Output the (x, y) coordinate of the center of the cell containing the given text.  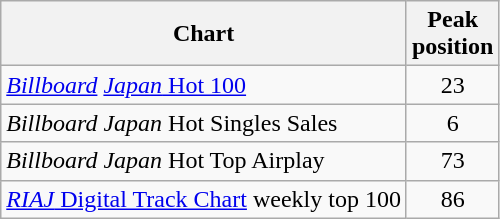
Billboard Japan Hot Singles Sales (204, 123)
6 (452, 123)
Peakposition (452, 34)
Chart (204, 34)
Billboard Japan Hot Top Airplay (204, 161)
86 (452, 199)
Billboard Japan Hot 100 (204, 85)
RIAJ Digital Track Chart weekly top 100 (204, 199)
73 (452, 161)
23 (452, 85)
